Detect which cell encompasses the target text, then output its (X, Y) center coordinate. 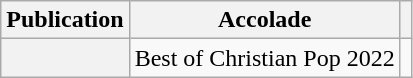
Best of Christian Pop 2022 (264, 58)
Publication (65, 20)
Accolade (264, 20)
